Detect which cell encompasses the target text, then output its [x, y] center coordinate. 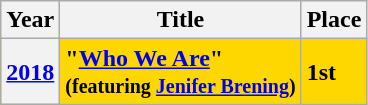
Place [334, 20]
1st [334, 72]
Title [180, 20]
"Who We Are"(featuring Jenifer Brening) [180, 72]
Year [30, 20]
2018 [30, 72]
